From the cell containing the given text, extract its center point as (x, y) coordinate. 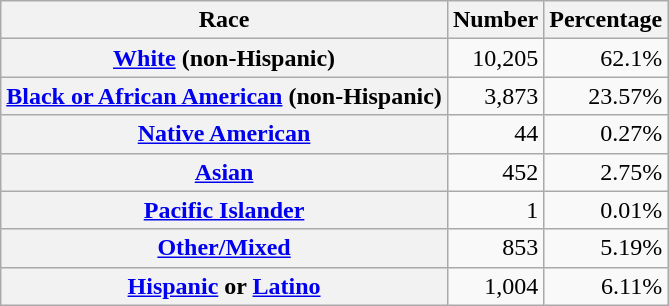
1,004 (495, 286)
1 (495, 210)
62.1% (606, 58)
Percentage (606, 20)
0.27% (606, 134)
853 (495, 248)
Native American (224, 134)
5.19% (606, 248)
Other/Mixed (224, 248)
2.75% (606, 172)
3,873 (495, 96)
0.01% (606, 210)
Hispanic or Latino (224, 286)
10,205 (495, 58)
452 (495, 172)
Black or African American (non-Hispanic) (224, 96)
44 (495, 134)
Asian (224, 172)
White (non-Hispanic) (224, 58)
Number (495, 20)
6.11% (606, 286)
23.57% (606, 96)
Race (224, 20)
Pacific Islander (224, 210)
